Identify which cell holds the provided text, then report its (X, Y) central coordinate. 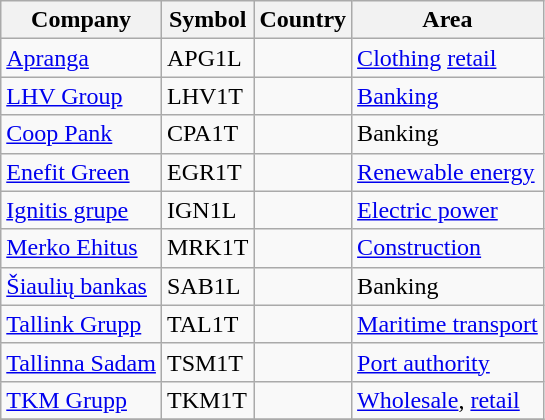
APG1L (207, 58)
Tallink Grupp (82, 324)
Wholesale, retail (448, 400)
Area (448, 20)
LHV1T (207, 96)
Coop Pank (82, 134)
CPA1T (207, 134)
Clothing retail (448, 58)
Electric power (448, 210)
Ignitis grupe (82, 210)
Enefit Green (82, 172)
Company (82, 20)
IGN1L (207, 210)
Symbol (207, 20)
TKM Grupp (82, 400)
Šiaulių bankas (82, 286)
LHV Group (82, 96)
Maritime transport (448, 324)
TAL1T (207, 324)
SAB1L (207, 286)
TKM1T (207, 400)
Merko Ehitus (82, 248)
Country (303, 20)
Tallinna Sadam (82, 362)
Construction (448, 248)
EGR1T (207, 172)
TSM1T (207, 362)
MRK1T (207, 248)
Renewable energy (448, 172)
Port authority (448, 362)
Apranga (82, 58)
